Scan for the cell matching the given text and deliver its (x, y) coordinate at center. 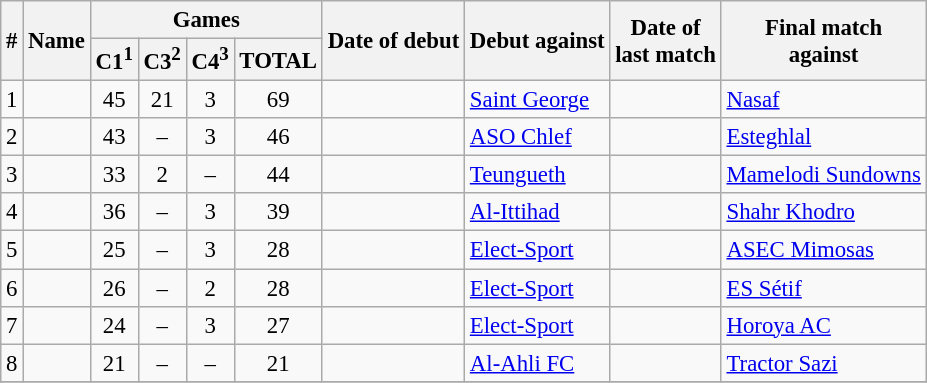
43 (114, 137)
Esteghlal (824, 137)
C32 (162, 60)
39 (278, 213)
Al-Ittihad (538, 213)
27 (278, 325)
4 (12, 213)
8 (12, 363)
Mamelodi Sundowns (824, 175)
Name (57, 41)
44 (278, 175)
24 (114, 325)
C43 (210, 60)
26 (114, 288)
ES Sétif (824, 288)
33 (114, 175)
Debut against (538, 41)
ASEC Mimosas (824, 250)
Date oflast match (666, 41)
Nasaf (824, 100)
Saint George (538, 100)
69 (278, 100)
# (12, 41)
Shahr Khodro (824, 213)
Al-Ahli FC (538, 363)
45 (114, 100)
46 (278, 137)
C11 (114, 60)
6 (12, 288)
Teungueth (538, 175)
25 (114, 250)
Games (206, 20)
Date of debut (393, 41)
Tractor Sazi (824, 363)
7 (12, 325)
Final matchagainst (824, 41)
TOTAL (278, 60)
ASO Chlef (538, 137)
Horoya AC (824, 325)
1 (12, 100)
36 (114, 213)
5 (12, 250)
